Locate the cell with the specified text and output its (X, Y) center coordinate. 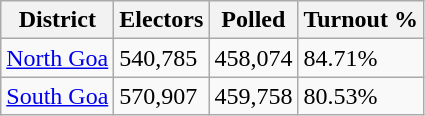
458,074 (254, 58)
Turnout % (361, 20)
District (58, 20)
570,907 (162, 96)
South Goa (58, 96)
Polled (254, 20)
540,785 (162, 58)
84.71% (361, 58)
Electors (162, 20)
459,758 (254, 96)
North Goa (58, 58)
80.53% (361, 96)
